Capture the cell that displays the provided text and extract its [X, Y] central coordinate. 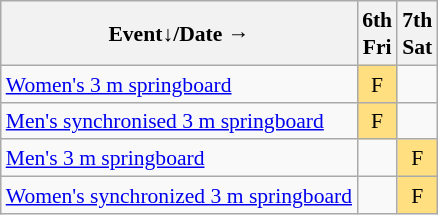
Men's synchronised 3 m springboard [179, 120]
6thFri [377, 33]
Event↓/Date → [179, 33]
Men's 3 m springboard [179, 158]
Women's 3 m springboard [179, 84]
Women's synchronized 3 m springboard [179, 194]
7thSat [417, 33]
